Capture the cell that displays the provided text and extract its [X, Y] central coordinate. 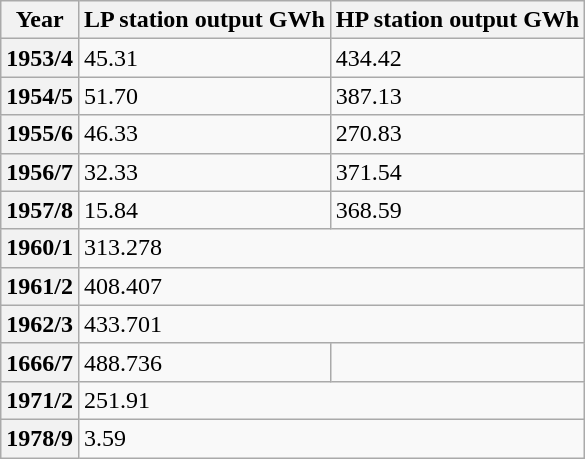
1954/5 [40, 96]
Year [40, 20]
1956/7 [40, 172]
1957/8 [40, 210]
1960/1 [40, 248]
433.701 [331, 324]
HP station output GWh [457, 20]
313.278 [331, 248]
408.407 [331, 286]
1955/6 [40, 134]
387.13 [457, 96]
1961/2 [40, 286]
1978/9 [40, 438]
1971/2 [40, 400]
51.70 [204, 96]
46.33 [204, 134]
1962/3 [40, 324]
15.84 [204, 210]
371.54 [457, 172]
1666/7 [40, 362]
45.31 [204, 58]
32.33 [204, 172]
434.42 [457, 58]
LP station output GWh [204, 20]
251.91 [331, 400]
1953/4 [40, 58]
368.59 [457, 210]
488.736 [204, 362]
270.83 [457, 134]
3.59 [331, 438]
